Identify which cell holds the provided text, then report its [X, Y] central coordinate. 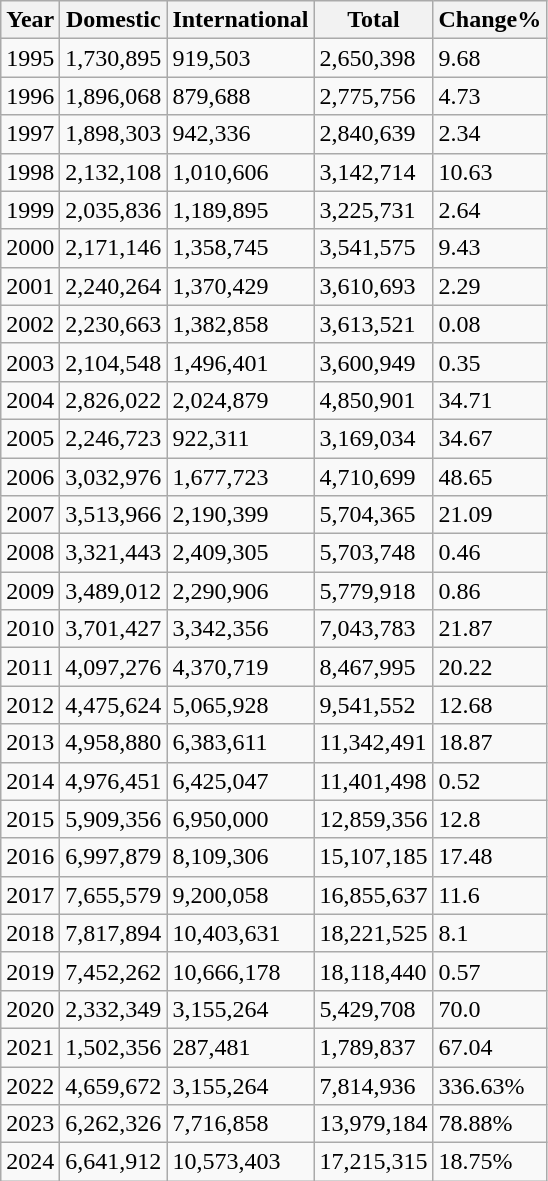
5,703,748 [374, 553]
18.87 [490, 743]
8,467,995 [374, 667]
2002 [30, 324]
8,109,306 [240, 857]
1,496,401 [240, 362]
2017 [30, 895]
2000 [30, 248]
12,859,356 [374, 819]
20.22 [490, 667]
2018 [30, 933]
10,666,178 [240, 971]
2022 [30, 1085]
6,262,326 [114, 1124]
9,200,058 [240, 895]
2009 [30, 591]
78.88% [490, 1124]
5,909,356 [114, 819]
2008 [30, 553]
1999 [30, 210]
7,716,858 [240, 1124]
Domestic [114, 20]
13,979,184 [374, 1124]
0.35 [490, 362]
6,641,912 [114, 1162]
0.57 [490, 971]
3,513,966 [114, 515]
9,541,552 [374, 705]
International [240, 20]
34.71 [490, 400]
3,489,012 [114, 591]
21.09 [490, 515]
2019 [30, 971]
2006 [30, 477]
12.8 [490, 819]
17.48 [490, 857]
2,171,146 [114, 248]
7,817,894 [114, 933]
6,425,047 [240, 781]
5,429,708 [374, 1009]
2011 [30, 667]
2,650,398 [374, 58]
2016 [30, 857]
2,826,022 [114, 400]
4,370,719 [240, 667]
6,997,879 [114, 857]
16,855,637 [374, 895]
34.67 [490, 438]
2,230,663 [114, 324]
1,789,837 [374, 1047]
1,370,429 [240, 286]
2005 [30, 438]
12.68 [490, 705]
4,097,276 [114, 667]
1,189,895 [240, 210]
2,190,399 [240, 515]
942,336 [240, 134]
2014 [30, 781]
3,321,443 [114, 553]
2024 [30, 1162]
7,043,783 [374, 629]
4,850,901 [374, 400]
2,035,836 [114, 210]
10,573,403 [240, 1162]
2,290,906 [240, 591]
879,688 [240, 96]
2.64 [490, 210]
Year [30, 20]
1,358,745 [240, 248]
2020 [30, 1009]
1995 [30, 58]
1,502,356 [114, 1047]
2,104,548 [114, 362]
2.29 [490, 286]
Change% [490, 20]
4,958,880 [114, 743]
10,403,631 [240, 933]
0.08 [490, 324]
3,600,949 [374, 362]
2,132,108 [114, 172]
2001 [30, 286]
2004 [30, 400]
2,332,349 [114, 1009]
9.68 [490, 58]
4,710,699 [374, 477]
2021 [30, 1047]
3,342,356 [240, 629]
2,775,756 [374, 96]
1,730,895 [114, 58]
6,950,000 [240, 819]
3,610,693 [374, 286]
0.86 [490, 591]
2013 [30, 743]
2.34 [490, 134]
1,677,723 [240, 477]
67.04 [490, 1047]
17,215,315 [374, 1162]
70.0 [490, 1009]
2,240,264 [114, 286]
11.6 [490, 895]
919,503 [240, 58]
1,896,068 [114, 96]
4,659,672 [114, 1085]
10.63 [490, 172]
6,383,611 [240, 743]
336.63% [490, 1085]
4,976,451 [114, 781]
11,401,498 [374, 781]
922,311 [240, 438]
2023 [30, 1124]
3,032,976 [114, 477]
2,024,879 [240, 400]
2003 [30, 362]
4.73 [490, 96]
3,169,034 [374, 438]
7,452,262 [114, 971]
2,246,723 [114, 438]
0.46 [490, 553]
1,010,606 [240, 172]
2,409,305 [240, 553]
18,221,525 [374, 933]
1,898,303 [114, 134]
5,779,918 [374, 591]
5,065,928 [240, 705]
1998 [30, 172]
5,704,365 [374, 515]
21.87 [490, 629]
287,481 [240, 1047]
18.75% [490, 1162]
48.65 [490, 477]
15,107,185 [374, 857]
7,814,936 [374, 1085]
18,118,440 [374, 971]
8.1 [490, 933]
11,342,491 [374, 743]
3,225,731 [374, 210]
7,655,579 [114, 895]
1,382,858 [240, 324]
3,142,714 [374, 172]
1996 [30, 96]
4,475,624 [114, 705]
3,613,521 [374, 324]
9.43 [490, 248]
2007 [30, 515]
2012 [30, 705]
3,701,427 [114, 629]
2015 [30, 819]
1997 [30, 134]
2010 [30, 629]
2,840,639 [374, 134]
Total [374, 20]
0.52 [490, 781]
3,541,575 [374, 248]
